Pinpoint the cell where the given text exists, returning its (X, Y) midpoint coordinate. 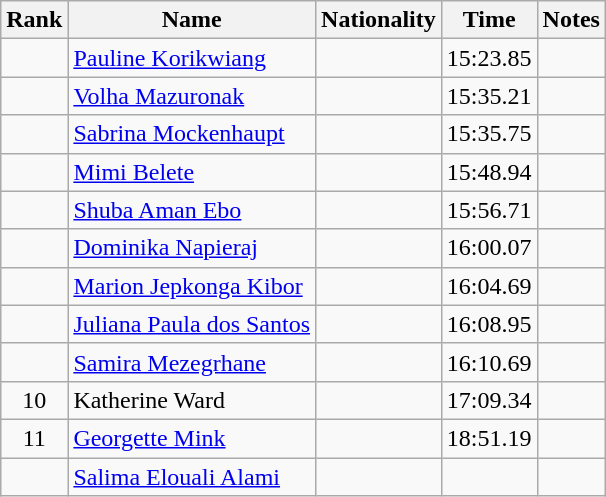
15:56.71 (489, 210)
Sabrina Mockenhaupt (192, 134)
Juliana Paula dos Santos (192, 324)
15:48.94 (489, 172)
16:04.69 (489, 286)
16:00.07 (489, 248)
Katherine Ward (192, 400)
15:23.85 (489, 58)
Notes (571, 20)
Marion Jepkonga Kibor (192, 286)
11 (34, 438)
Nationality (379, 20)
Volha Mazuronak (192, 96)
16:10.69 (489, 362)
Mimi Belete (192, 172)
17:09.34 (489, 400)
Dominika Napieraj (192, 248)
Georgette Mink (192, 438)
Pauline Korikwiang (192, 58)
Time (489, 20)
Name (192, 20)
Samira Mezegrhane (192, 362)
Shuba Aman Ebo (192, 210)
Rank (34, 20)
18:51.19 (489, 438)
10 (34, 400)
15:35.21 (489, 96)
16:08.95 (489, 324)
15:35.75 (489, 134)
Salima Elouali Alami (192, 477)
